Scan for the cell matching the given text and deliver its (x, y) coordinate at center. 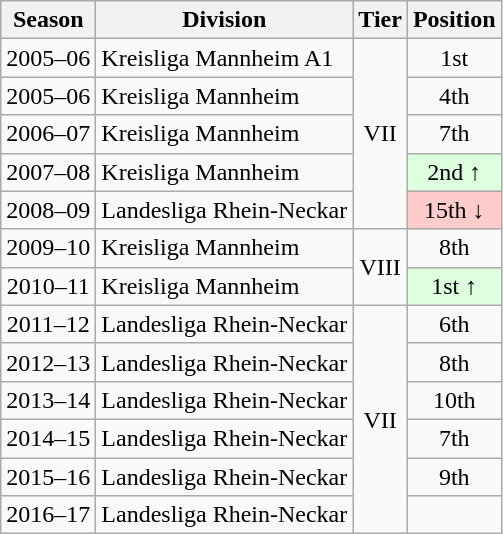
Season (48, 20)
2008–09 (48, 210)
4th (454, 96)
2014–15 (48, 438)
2013–14 (48, 400)
15th ↓ (454, 210)
1st (454, 58)
6th (454, 324)
2015–16 (48, 477)
Division (224, 20)
9th (454, 477)
2011–12 (48, 324)
Tier (380, 20)
10th (454, 400)
Kreisliga Mannheim A1 (224, 58)
2012–13 (48, 362)
2009–10 (48, 248)
VIII (380, 267)
2007–08 (48, 172)
Position (454, 20)
2nd ↑ (454, 172)
2006–07 (48, 134)
2010–11 (48, 286)
2016–17 (48, 515)
1st ↑ (454, 286)
